From the cell containing the given text, extract its center point as (x, y) coordinate. 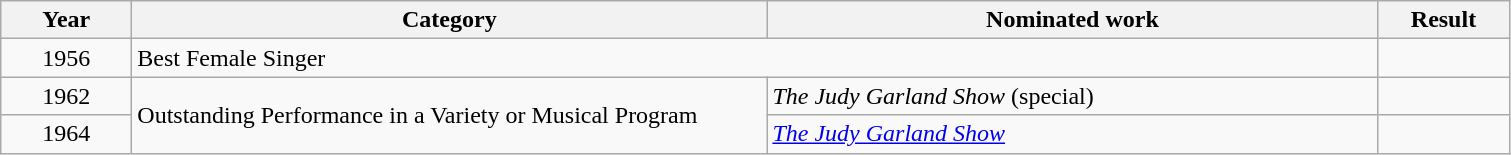
Outstanding Performance in a Variety or Musical Program (450, 115)
Category (450, 20)
Best Female Singer (755, 58)
1956 (66, 58)
Year (66, 20)
Nominated work (1072, 20)
1962 (66, 96)
1964 (66, 134)
The Judy Garland Show (1072, 134)
Result (1444, 20)
The Judy Garland Show (special) (1072, 96)
